Locate the cell with the specified text and output its (X, Y) center coordinate. 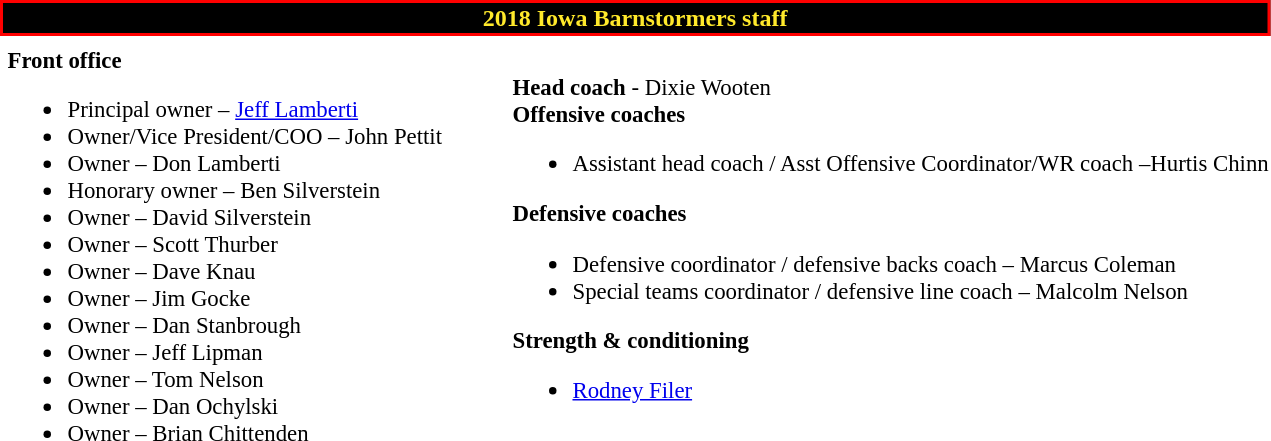
2018 Iowa Barnstormers staff (635, 18)
